Scan for the cell matching the given text and deliver its (x, y) coordinate at center. 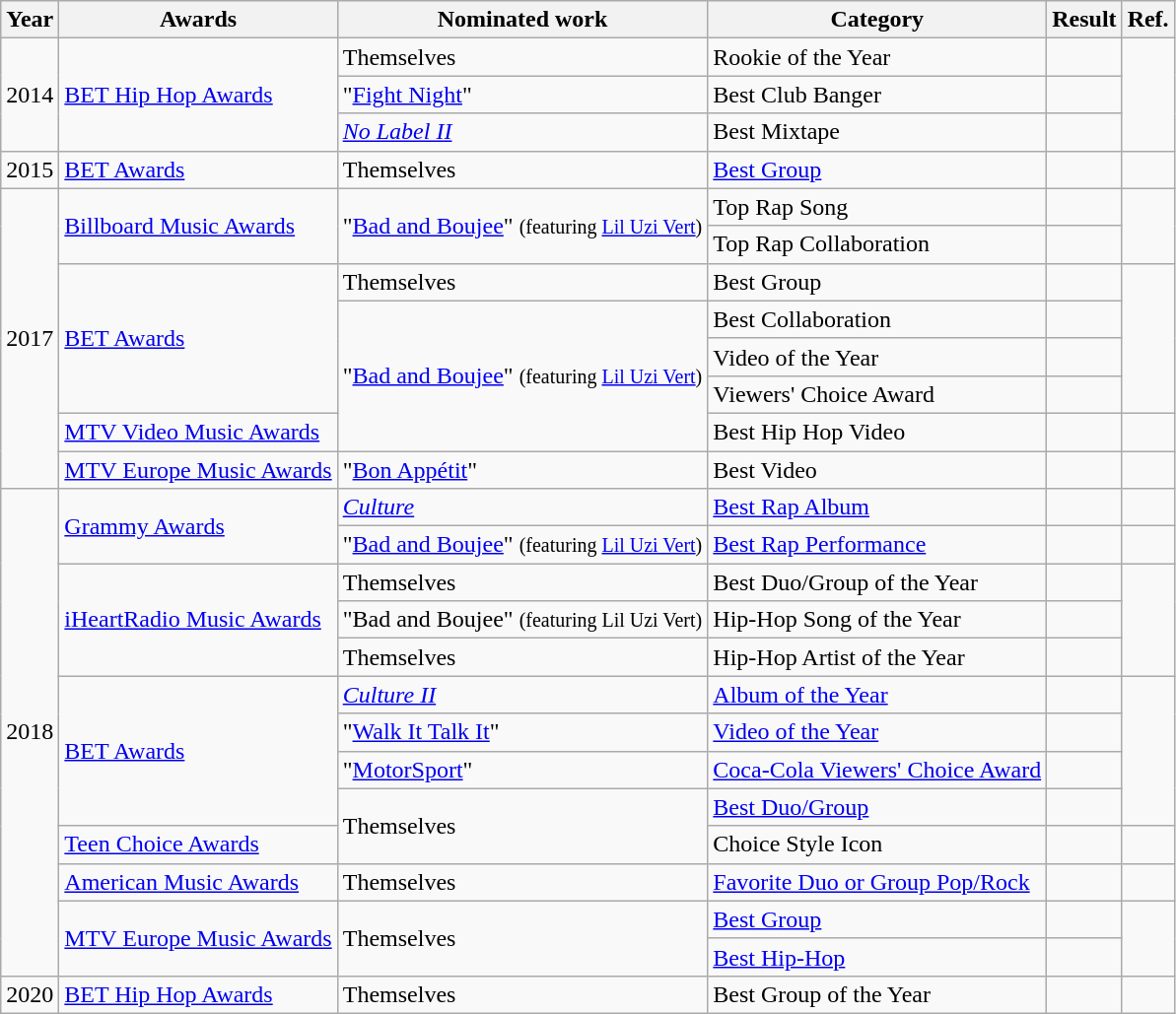
Best Duo/Group (877, 807)
iHeartRadio Music Awards (198, 620)
Coca-Cola Viewers' Choice Award (877, 770)
American Music Awards (198, 882)
Grammy Awards (198, 526)
"Fight Night" (522, 95)
Hip-Hop Song of the Year (877, 620)
Best Duo/Group of the Year (877, 582)
2014 (30, 95)
Best Video (877, 470)
No Label II (522, 132)
Best Group of the Year (877, 994)
"MotorSport" (522, 770)
Culture II (522, 695)
Best Hip Hop Video (877, 432)
Best Collaboration (877, 319)
Teen Choice Awards (198, 845)
Billboard Music Awards (198, 226)
Top Rap Collaboration (877, 244)
Best Club Banger (877, 95)
Viewers' Choice Award (877, 394)
Culture (522, 507)
Result (1084, 20)
2015 (30, 169)
Category (877, 20)
2017 (30, 338)
Awards (198, 20)
Rookie of the Year (877, 57)
Best Rap Album (877, 507)
Album of the Year (877, 695)
2020 (30, 994)
Ref. (1147, 20)
2018 (30, 733)
Hip-Hop Artist of the Year (877, 657)
MTV Video Music Awards (198, 432)
Nominated work (522, 20)
Favorite Duo or Group Pop/Rock (877, 882)
Year (30, 20)
Best Mixtape (877, 132)
Best Hip-Hop (877, 957)
"Bon Appétit" (522, 470)
"Walk It Talk It" (522, 732)
Best Rap Performance (877, 545)
Top Rap Song (877, 207)
Choice Style Icon (877, 845)
